Return the (X, Y) coordinate for the center point of the cell that contains the specified text.  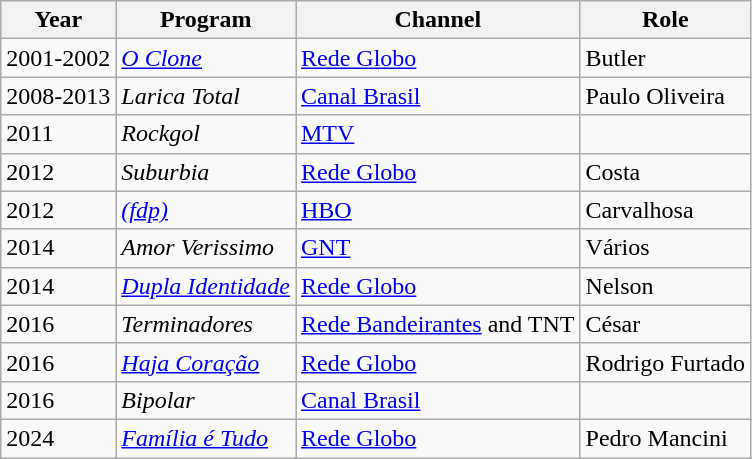
Program (206, 20)
(fdp) (206, 210)
Year (58, 20)
Pedro Mancini (665, 438)
Amor Verissimo (206, 248)
Terminadores (206, 324)
2011 (58, 134)
Butler (665, 58)
Família é Tudo (206, 438)
Carvalhosa (665, 210)
2008-2013 (58, 96)
Channel (438, 20)
Rockgol (206, 134)
MTV (438, 134)
O Clone (206, 58)
Suburbia (206, 172)
Bipolar (206, 400)
Rede Bandeirantes and TNT (438, 324)
Paulo Oliveira (665, 96)
2001-2002 (58, 58)
Dupla Identidade (206, 286)
HBO (438, 210)
Vários (665, 248)
Larica Total (206, 96)
Role (665, 20)
Nelson (665, 286)
Rodrigo Furtado (665, 362)
Costa (665, 172)
Haja Coração (206, 362)
César (665, 324)
GNT (438, 248)
2024 (58, 438)
